Scan for the cell matching the given text and deliver its (X, Y) coordinate at center. 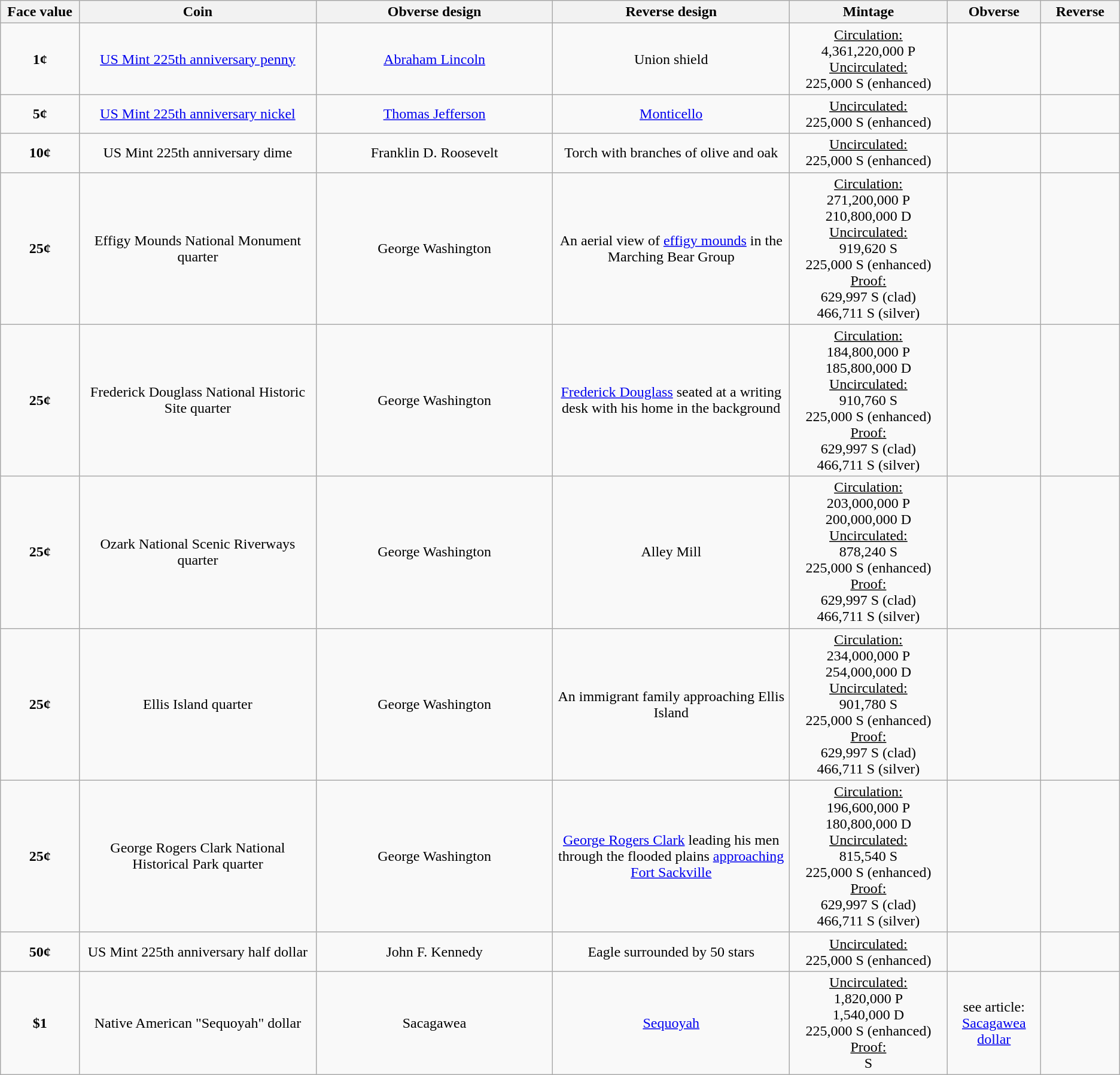
George Rogers Clark National Historical Park quarter (198, 856)
Reverse design (671, 12)
see article: Sacagawea dollar (994, 1023)
Torch with branches of olive and oak (671, 153)
US Mint 225th anniversary half dollar (198, 951)
Abraham Lincoln (434, 59)
Obverse (994, 12)
Coin (198, 12)
Ellis Island quarter (198, 704)
Frederick Douglass seated at a writing desk with his home in the background (671, 400)
Ozark National Scenic Riverways quarter (198, 552)
Face value (40, 12)
Union shield (671, 59)
Frederick Douglass National Historic Site quarter (198, 400)
US Mint 225th anniversary penny (198, 59)
50¢ (40, 951)
Eagle surrounded by 50 stars (671, 951)
Circulation:234,000,000 P254,000,000 DUncirculated:901,780 S225,000 S (enhanced)Proof:629,997 S (clad)466,711 S (silver) (869, 704)
Circulation:4,361,220,000 PUncirculated:225,000 S (enhanced) (869, 59)
John F. Kennedy (434, 951)
US Mint 225th anniversary dime (198, 153)
Native American "Sequoyah" dollar (198, 1023)
Franklin D. Roosevelt (434, 153)
Thomas Jefferson (434, 114)
Circulation:203,000,000 P200,000,000 DUncirculated:878,240 S225,000 S (enhanced)Proof:629,997 S (clad)466,711 S (silver) (869, 552)
George Rogers Clark leading his men through the flooded plains approaching Fort Sackville (671, 856)
Mintage (869, 12)
Circulation:196,600,000 P180,800,000 DUncirculated:815,540 S225,000 S (enhanced)Proof:629,997 S (clad)466,711 S (silver) (869, 856)
Sequoyah (671, 1023)
Alley Mill (671, 552)
Monticello (671, 114)
Circulation:271,200,000 P210,800,000 DUncirculated:919,620 S225,000 S (enhanced)Proof:629,997 S (clad)466,711 S (silver) (869, 248)
An immigrant family approaching Ellis Island (671, 704)
Reverse (1080, 12)
5¢ (40, 114)
Sacagawea (434, 1023)
US Mint 225th anniversary nickel (198, 114)
1¢ (40, 59)
Circulation:184,800,000 P185,800,000 DUncirculated:910,760 S225,000 S (enhanced)Proof:629,997 S (clad)466,711 S (silver) (869, 400)
Obverse design (434, 12)
10¢ (40, 153)
$1 (40, 1023)
Effigy Mounds National Monument quarter (198, 248)
Uncirculated:1,820,000 P1,540,000 D225,000 S (enhanced)Proof: S (869, 1023)
An aerial view of effigy mounds in the Marching Bear Group (671, 248)
